Scan for the cell matching the given text and deliver its [x, y] coordinate at center. 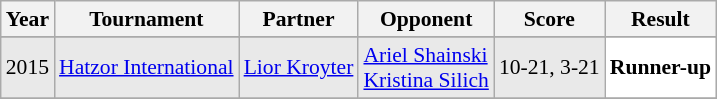
Hatzor International [146, 68]
Ariel Shainski Kristina Silich [426, 68]
2015 [28, 68]
Year [28, 19]
Score [550, 19]
Opponent [426, 19]
Partner [299, 19]
Runner-up [660, 68]
Lior Kroyter [299, 68]
Result [660, 19]
10-21, 3-21 [550, 68]
Tournament [146, 19]
